Return the [X, Y] coordinate for the center point of the cell that contains the specified text.  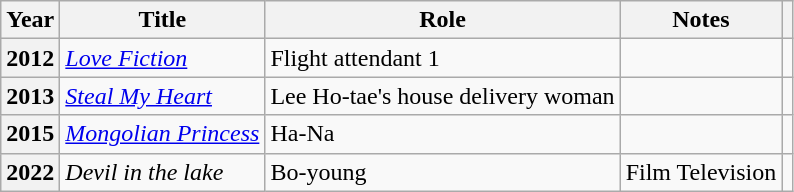
Steal My Heart [162, 96]
Notes [701, 20]
Ha-Na [442, 134]
Flight attendant 1 [442, 58]
Lee Ho-tae's house delivery woman [442, 96]
Devil in the lake [162, 172]
Love Fiction [162, 58]
Role [442, 20]
Bo-young [442, 172]
Title [162, 20]
Year [30, 20]
2012 [30, 58]
2013 [30, 96]
Mongolian Princess [162, 134]
2022 [30, 172]
Film Television [701, 172]
2015 [30, 134]
